Detect which cell encompasses the target text, then output its (x, y) center coordinate. 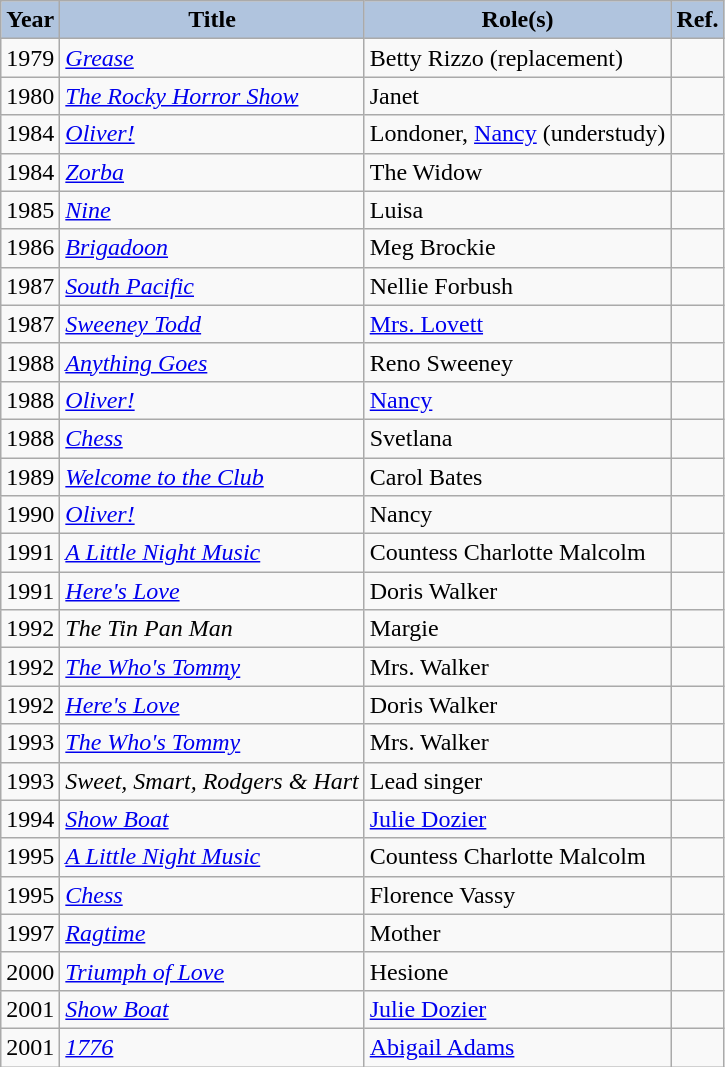
Hesione (518, 971)
1989 (30, 477)
Reno Sweeney (518, 362)
South Pacific (212, 286)
The Tin Pan Man (212, 629)
Sweet, Smart, Rodgers & Hart (212, 781)
Mother (518, 933)
Zorba (212, 172)
Florence Vassy (518, 895)
2000 (30, 971)
Margie (518, 629)
Title (212, 20)
Carol Bates (518, 477)
Londoner, Nancy (understudy) (518, 134)
Luisa (518, 210)
Welcome to the Club (212, 477)
Abigail Adams (518, 1047)
Mrs. Lovett (518, 324)
Meg Brockie (518, 248)
Grease (212, 58)
1997 (30, 933)
Betty Rizzo (replacement) (518, 58)
Brigadoon (212, 248)
1990 (30, 515)
The Rocky Horror Show (212, 96)
1980 (30, 96)
Sweeney Todd (212, 324)
Triumph of Love (212, 971)
1994 (30, 819)
Nine (212, 210)
The Widow (518, 172)
Ref. (698, 20)
Ragtime (212, 933)
1985 (30, 210)
Nellie Forbush (518, 286)
1776 (212, 1047)
Lead singer (518, 781)
Janet (518, 96)
1986 (30, 248)
Svetlana (518, 438)
Anything Goes (212, 362)
Year (30, 20)
1979 (30, 58)
Role(s) (518, 20)
